Return (x, y) of the center of cell containing provided text 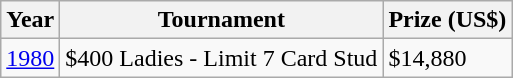
1980 (30, 58)
$14,880 (448, 58)
Year (30, 20)
$400 Ladies - Limit 7 Card Stud (222, 58)
Prize (US$) (448, 20)
Tournament (222, 20)
